Return [x, y] of the center of cell containing provided text 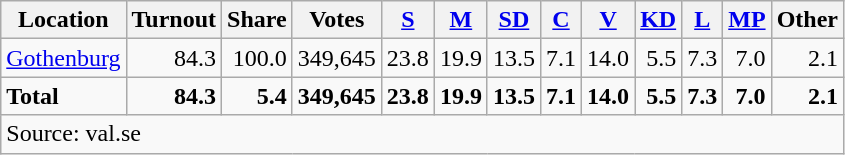
Location [64, 20]
S [408, 20]
V [608, 20]
Turnout [174, 20]
M [460, 20]
Total [64, 96]
Votes [336, 20]
5.4 [258, 96]
Source: val.se [422, 134]
Share [258, 20]
Other [807, 20]
100.0 [258, 58]
C [560, 20]
L [702, 20]
MP [747, 20]
KD [658, 20]
Gothenburg [64, 58]
SD [514, 20]
